From the cell containing the given text, extract its center point as [x, y] coordinate. 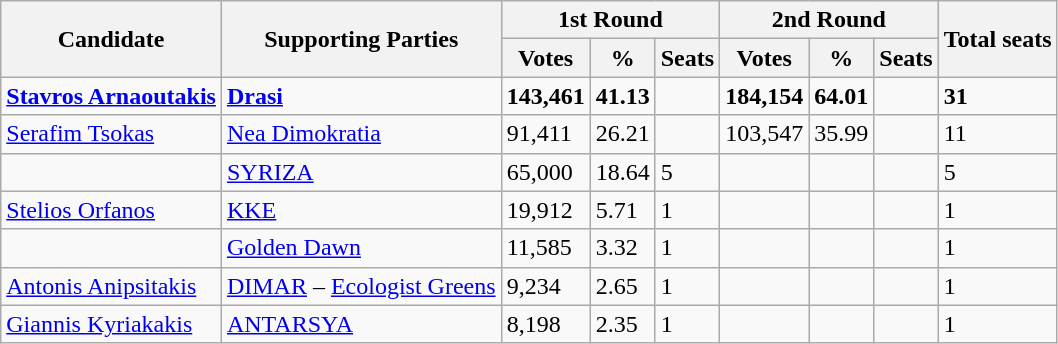
Golden Dawn [361, 248]
Supporting Parties [361, 39]
2nd Round [830, 20]
KKE [361, 210]
11,585 [546, 248]
Drasi [361, 96]
Candidate [112, 39]
2.35 [622, 324]
41.13 [622, 96]
65,000 [546, 172]
ANTARSYA [361, 324]
Stavros Arnaoutakis [112, 96]
5.71 [622, 210]
26.21 [622, 134]
11 [998, 134]
35.99 [842, 134]
2.65 [622, 286]
31 [998, 96]
Serafim Tsokas [112, 134]
Total seats [998, 39]
1st Round [610, 20]
SYRIZA [361, 172]
Antonis Anipsitakis [112, 286]
64.01 [842, 96]
184,154 [764, 96]
143,461 [546, 96]
Nea Dimokratia [361, 134]
9,234 [546, 286]
103,547 [764, 134]
19,912 [546, 210]
DIMAR – Ecologist Greens [361, 286]
91,411 [546, 134]
18.64 [622, 172]
3.32 [622, 248]
Stelios Orfanos [112, 210]
Giannis Kyriakakis [112, 324]
8,198 [546, 324]
